Identify which cell holds the provided text, then report its (X, Y) central coordinate. 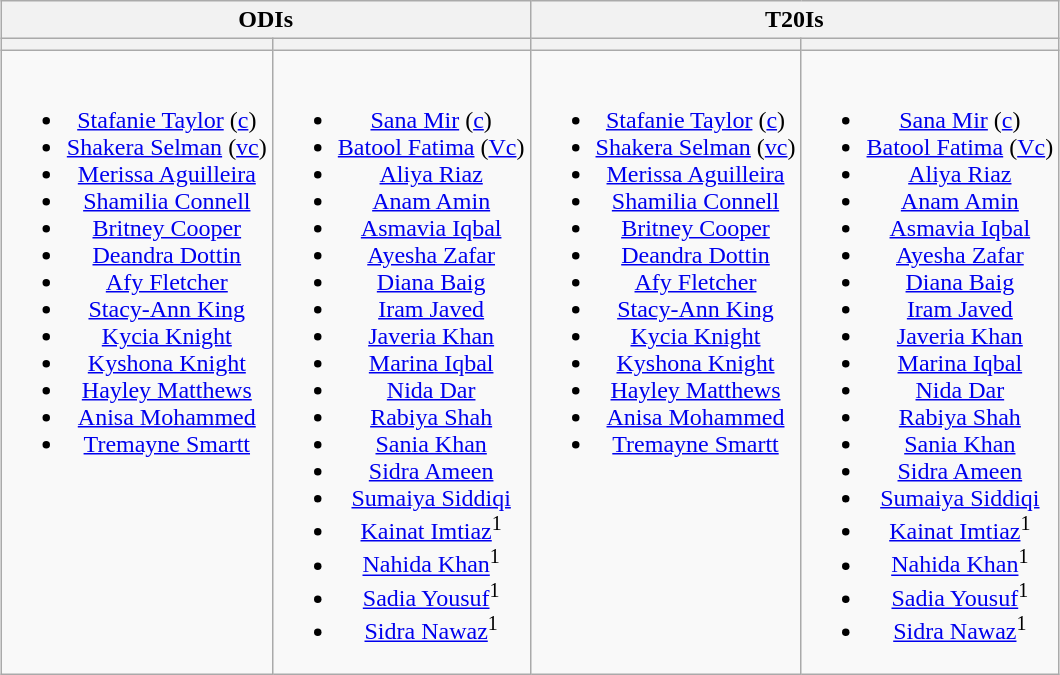
T20Is (794, 20)
ODIs (266, 20)
